Identify which cell holds the provided text, then report its [X, Y] central coordinate. 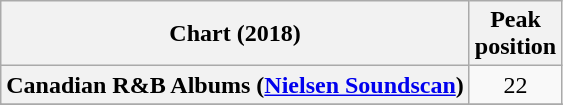
22 [515, 85]
Canadian R&B Albums (Nielsen Soundscan) [236, 85]
Chart (2018) [236, 34]
Peakposition [515, 34]
